Pinpoint the cell where the given text exists, returning its [X, Y] midpoint coordinate. 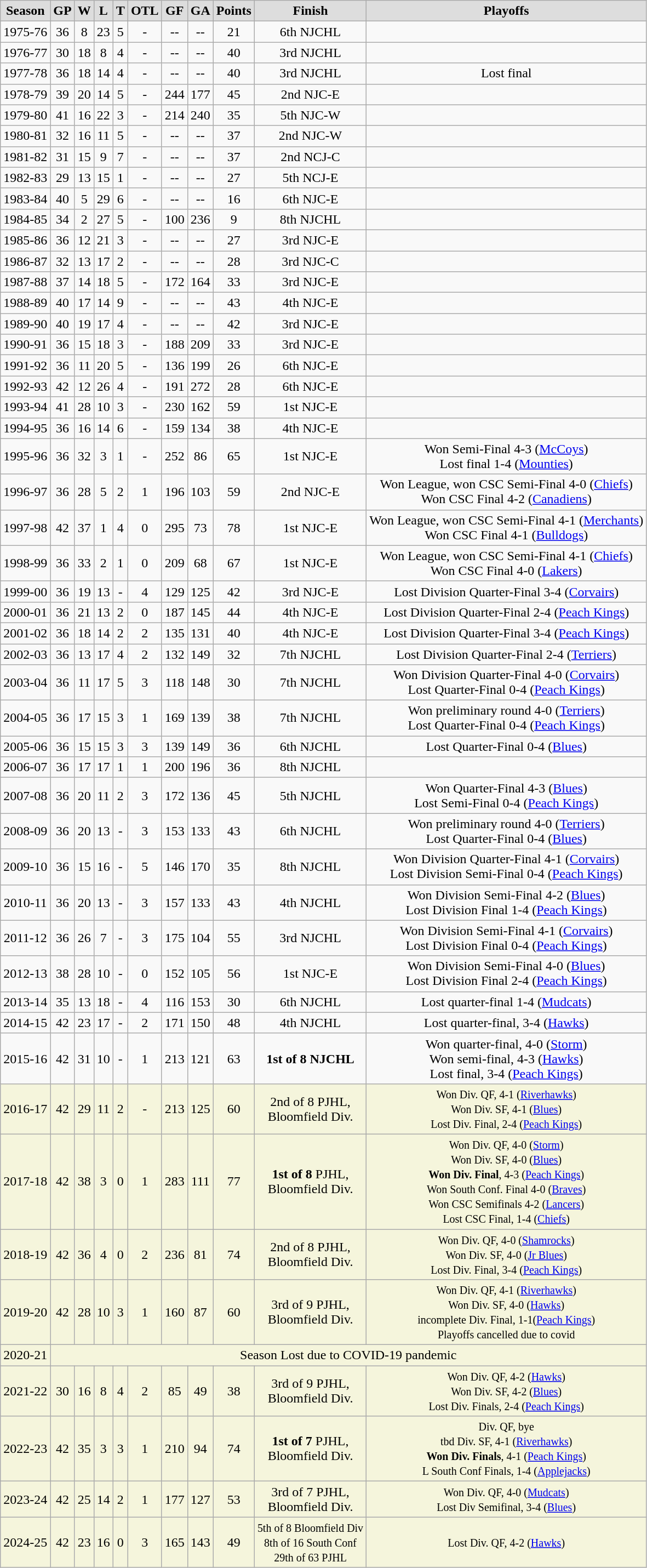
Div. QF, byetbd Div. SF, 4-1 (Riverhawks)Won Div. Finals, 4-1 (Peach Kings)L South Conf Finals, 1-4 (Applejacks) [506, 1449]
Lost Quarter-Final 0-4 (Blues) [506, 746]
65 [233, 456]
1st of 8 PJHL, Bloomfield Div. [310, 1182]
127 [201, 1499]
214 [174, 115]
170 [201, 867]
48 [233, 1023]
2002-03 [25, 654]
Won Div. QF, 4-2 (Hawks)Won Div. SF, 4-2 (Blues)Lost Div. Finals, 2-4 (Peach Kings) [506, 1391]
53 [233, 1499]
165 [174, 1542]
68 [201, 563]
Won Division Semi-Final 4-1 (Corvairs)Lost Division Final 0-4 (Peach Kings) [506, 938]
131 [201, 633]
2018-19 [25, 1254]
Lost quarter-final 1-4 (Mudcats) [506, 1002]
Lost final [506, 73]
1997-98 [25, 527]
2021-22 [25, 1391]
105 [201, 973]
3rd of 7 PJHL, Bloomfield Div. [310, 1499]
1991-92 [25, 366]
160 [174, 1312]
2011-12 [25, 938]
Won Semi-Final 4-3 (McCoys)Lost final 1-4 (Mounties) [506, 456]
2014-15 [25, 1023]
67 [233, 563]
5th NJCHL [310, 796]
Won Div. QF, 4-1 (Riverhawks)Won Div. SF, 4-1 (Blues)Lost Div. Final, 2-4 (Peach Kings) [506, 1109]
1992-93 [25, 386]
252 [174, 456]
Won League, won CSC Semi-Final 4-1 (Merchants)Won CSC Final 4-1 (Bulldogs) [506, 527]
Won preliminary round 4-0 (Terriers)Lost Quarter-Final 0-4 (Peach Kings) [506, 718]
188 [174, 345]
2000-01 [25, 612]
145 [201, 612]
103 [201, 492]
2019-20 [25, 1312]
143 [201, 1542]
2007-08 [25, 796]
1984-85 [25, 219]
GF [174, 11]
63 [233, 1058]
Won League, won CSC Semi-Final 4-1 (Chiefs)Won CSC Final 4-0 (Lakers) [506, 563]
2nd NJC-W [310, 136]
1986-87 [25, 261]
55 [233, 938]
157 [174, 902]
1st of 7 PJHL, Bloomfield Div. [310, 1449]
199 [201, 366]
244 [174, 94]
240 [201, 115]
Won Division Quarter-Final 4-1 (Corvairs)Lost Division Semi-Final 0-4 (Peach Kings) [506, 867]
2017-18 [25, 1182]
Won quarter-final, 4-0 (Storm)Won semi-final, 4-3 (Hawks)Lost final, 3-4 (Peach Kings) [506, 1058]
Won Div. QF, 4-0 (Mudcats)Lost Div Semifinal, 3-4 (Blues) [506, 1499]
1994-95 [25, 428]
5th NJC-W [310, 115]
OTL [145, 11]
164 [201, 282]
148 [201, 683]
1979-80 [25, 115]
191 [174, 386]
39 [62, 94]
2008-09 [25, 831]
78 [233, 527]
159 [174, 428]
200 [174, 767]
2009-10 [25, 867]
44 [233, 612]
2010-11 [25, 902]
2001-02 [25, 633]
1985-86 [25, 240]
175 [174, 938]
Won Quarter-Final 4-3 (Blues)Lost Semi-Final 0-4 (Peach Kings) [506, 796]
187 [174, 612]
1980-81 [25, 136]
104 [201, 938]
1995-96 [25, 456]
Won Division Quarter-Final 4-0 (Corvairs)Lost Quarter-Final 0-4 (Peach Kings) [506, 683]
Lost Division Quarter-Final 2-4 (Terriers) [506, 654]
230 [174, 407]
118 [174, 683]
5th NCJ-E [310, 178]
134 [201, 428]
121 [201, 1058]
87 [201, 1312]
169 [174, 718]
162 [201, 407]
Season [25, 11]
W [84, 11]
2020-21 [25, 1355]
1998-99 [25, 563]
Lost quarter-final, 3-4 (Hawks) [506, 1023]
2003-04 [25, 683]
1993-94 [25, 407]
1975-76 [25, 32]
1990-91 [25, 345]
152 [174, 973]
Finish [310, 11]
1977-78 [25, 73]
272 [201, 386]
Won Div. QF, 4-1 (Riverhawks)Won Div. SF, 4-0 (Hawks)incomplete Div. Final, 1-1(Peach Kings) Playoffs cancelled due to covid [506, 1312]
132 [174, 654]
1989-90 [25, 324]
22 [103, 115]
77 [233, 1182]
Lost Division Quarter-Final 3-4 (Peach Kings) [506, 633]
34 [62, 219]
2016-17 [25, 1109]
1982-83 [25, 178]
135 [174, 633]
2013-14 [25, 1002]
Won League, won CSC Semi-Final 4-0 (Chiefs)Won CSC Final 4-2 (Canadiens) [506, 492]
111 [201, 1182]
Season Lost due to COVID-19 pandemic [348, 1355]
GP [62, 11]
150 [201, 1023]
129 [174, 591]
2006-07 [25, 767]
2022-23 [25, 1449]
210 [174, 1449]
2005-06 [25, 746]
146 [174, 867]
T [121, 11]
1st of 8 NJCHL [310, 1058]
94 [201, 1449]
Points [233, 11]
Lost Div. QF, 4-2 (Hawks) [506, 1542]
100 [174, 219]
25 [84, 1499]
3rd NJC-C [310, 261]
1987-88 [25, 282]
85 [174, 1391]
Lost Division Quarter-Final 3-4 (Corvairs) [506, 591]
Playoffs [506, 11]
2024-25 [25, 1542]
295 [174, 527]
81 [201, 1254]
2023-24 [25, 1499]
Won Division Semi-Final 4-0 (Blues)Lost Division Final 2-4 (Peach Kings) [506, 973]
1981-82 [25, 157]
73 [201, 527]
1996-97 [25, 492]
56 [233, 973]
Won preliminary round 4-0 (Terriers)Lost Quarter-Final 0-4 (Blues) [506, 831]
Won Div. QF, 4-0 (Shamrocks)Won Div. SF, 4-0 (Jr Blues)Lost Div. Final, 3-4 (Peach Kings) [506, 1254]
2015-16 [25, 1058]
1978-79 [25, 94]
1983-84 [25, 198]
GA [201, 11]
Won Division Semi-Final 4-2 (Blues)Lost Division Final 1-4 (Peach Kings) [506, 902]
2012-13 [25, 973]
L [103, 11]
2nd NCJ-C [310, 157]
1999-00 [25, 591]
86 [201, 456]
2004-05 [25, 718]
116 [174, 1002]
1976-77 [25, 53]
171 [174, 1023]
5th of 8 Bloomfield Div8th of 16 South Conf29th of 63 PJHL [310, 1542]
283 [174, 1182]
Lost Division Quarter-Final 2-4 (Peach Kings) [506, 612]
1988-89 [25, 303]
